Provide the (x, y) coordinate of the cell's center where the given text is located.  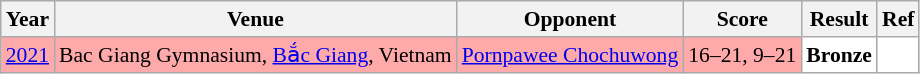
Bac Giang Gymnasium, Bắc Giang, Vietnam (256, 55)
Pornpawee Chochuwong (570, 55)
Opponent (570, 19)
Year (28, 19)
Venue (256, 19)
Result (839, 19)
Ref (898, 19)
Score (742, 19)
16–21, 9–21 (742, 55)
2021 (28, 55)
Bronze (839, 55)
